Detect which cell encompasses the target text, then output its (X, Y) center coordinate. 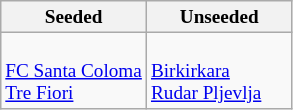
Seeded (74, 17)
FC Santa Coloma Tre Fiori (74, 70)
Birkirkara Rudar Pljevlja (219, 70)
Unseeded (219, 17)
